Output the (x, y) coordinate of the center of the cell containing the given text.  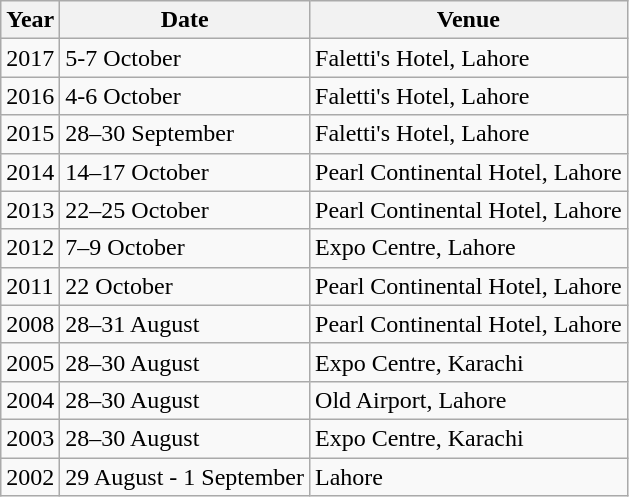
22 October (185, 286)
2008 (30, 324)
Venue (469, 20)
2014 (30, 172)
Date (185, 20)
7–9 October (185, 248)
29 August - 1 September (185, 477)
2015 (30, 134)
28–30 September (185, 134)
Old Airport, Lahore (469, 400)
2002 (30, 477)
Year (30, 20)
2005 (30, 362)
5-7 October (185, 58)
2017 (30, 58)
Lahore (469, 477)
14–17 October (185, 172)
2004 (30, 400)
2012 (30, 248)
Expo Centre, Lahore (469, 248)
2016 (30, 96)
4-6 October (185, 96)
28–31 August (185, 324)
2003 (30, 438)
2013 (30, 210)
2011 (30, 286)
22–25 October (185, 210)
